For the text-containing cell, return its midpoint in (X, Y) coordinate format. 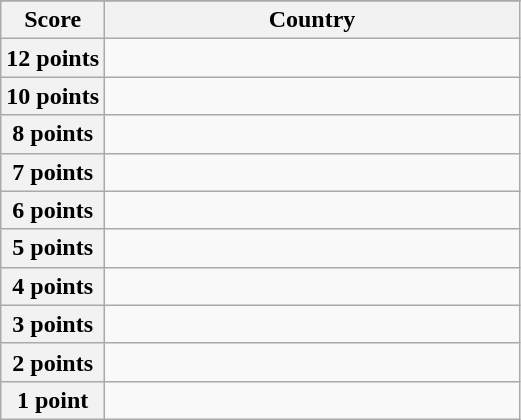
Country (312, 20)
2 points (53, 362)
Score (53, 20)
8 points (53, 134)
3 points (53, 324)
7 points (53, 172)
4 points (53, 286)
5 points (53, 248)
6 points (53, 210)
10 points (53, 96)
12 points (53, 58)
1 point (53, 400)
